Pinpoint the cell where the given text exists, returning its [x, y] midpoint coordinate. 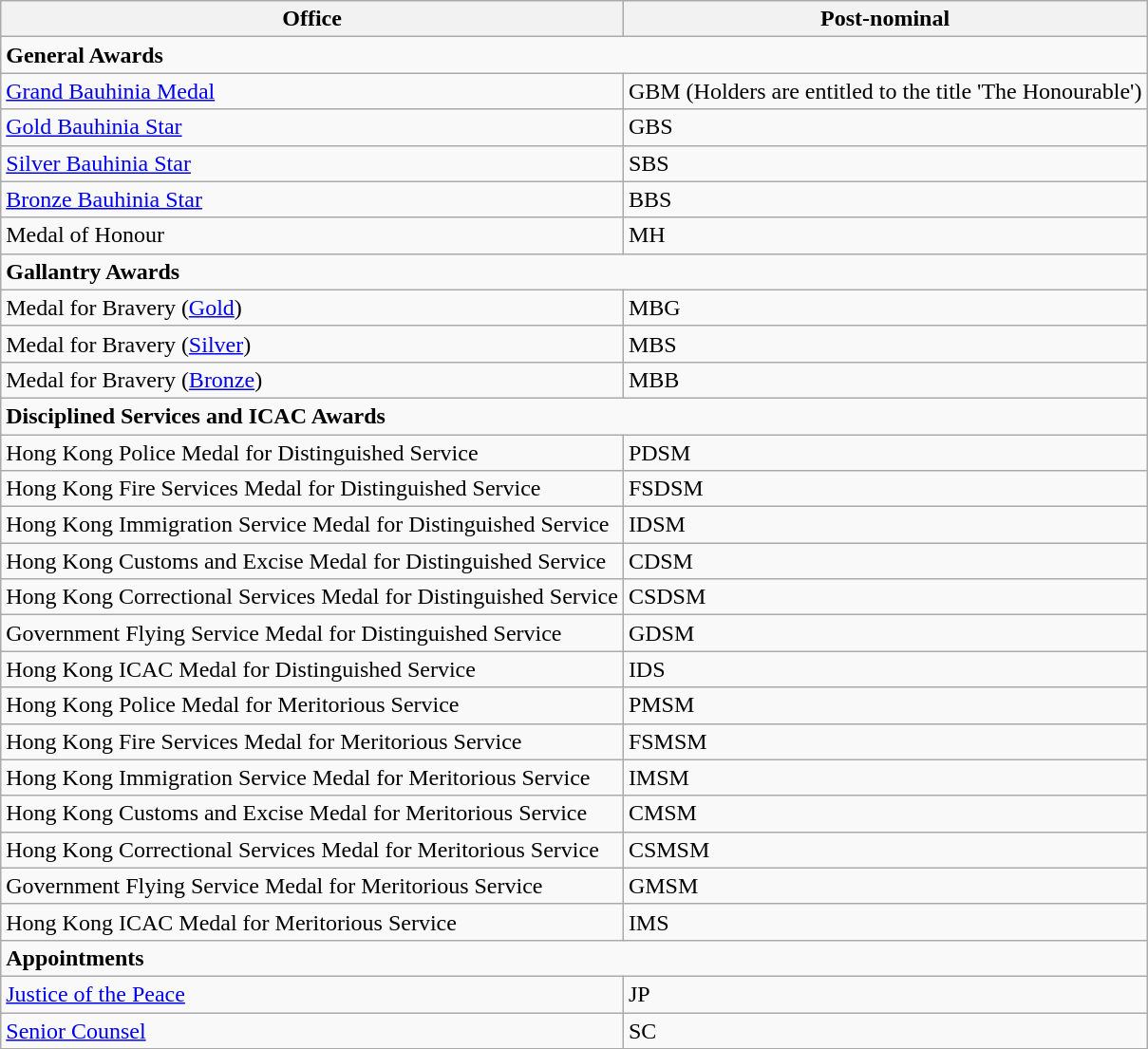
IMSM [885, 777]
BBS [885, 199]
GBM (Holders are entitled to the title 'The Honourable') [885, 91]
PMSM [885, 705]
IMS [885, 922]
Hong Kong Police Medal for Meritorious Service [312, 705]
Government Flying Service Medal for Distinguished Service [312, 633]
FSDSM [885, 489]
MBB [885, 380]
Silver Bauhinia Star [312, 163]
Bronze Bauhinia Star [312, 199]
CSMSM [885, 850]
CMSM [885, 814]
GBS [885, 127]
Hong Kong Fire Services Medal for Distinguished Service [312, 489]
Hong Kong Customs and Excise Medal for Meritorious Service [312, 814]
FSMSM [885, 741]
IDS [885, 669]
IDSM [885, 525]
Hong Kong Immigration Service Medal for Meritorious Service [312, 777]
MBS [885, 344]
Hong Kong Correctional Services Medal for Meritorious Service [312, 850]
Appointments [574, 958]
Government Flying Service Medal for Meritorious Service [312, 886]
General Awards [574, 55]
Medal for Bravery (Bronze) [312, 380]
PDSM [885, 453]
SC [885, 1030]
CSDSM [885, 597]
Hong Kong Immigration Service Medal for Distinguished Service [312, 525]
Hong Kong Correctional Services Medal for Distinguished Service [312, 597]
Senior Counsel [312, 1030]
Hong Kong ICAC Medal for Distinguished Service [312, 669]
JP [885, 994]
MH [885, 235]
Justice of the Peace [312, 994]
Medal for Bravery (Gold) [312, 308]
Hong Kong ICAC Medal for Meritorious Service [312, 922]
Gallantry Awards [574, 272]
Medal of Honour [312, 235]
Medal for Bravery (Silver) [312, 344]
MBG [885, 308]
Hong Kong Fire Services Medal for Meritorious Service [312, 741]
Post-nominal [885, 19]
Grand Bauhinia Medal [312, 91]
Hong Kong Police Medal for Distinguished Service [312, 453]
SBS [885, 163]
Office [312, 19]
Disciplined Services and ICAC Awards [574, 416]
Gold Bauhinia Star [312, 127]
GDSM [885, 633]
GMSM [885, 886]
Hong Kong Customs and Excise Medal for Distinguished Service [312, 561]
CDSM [885, 561]
